For the text-containing cell, return its midpoint in (X, Y) coordinate format. 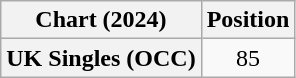
Position (248, 20)
Chart (2024) (101, 20)
85 (248, 58)
UK Singles (OCC) (101, 58)
